Pinpoint the cell where the given text exists, returning its [X, Y] midpoint coordinate. 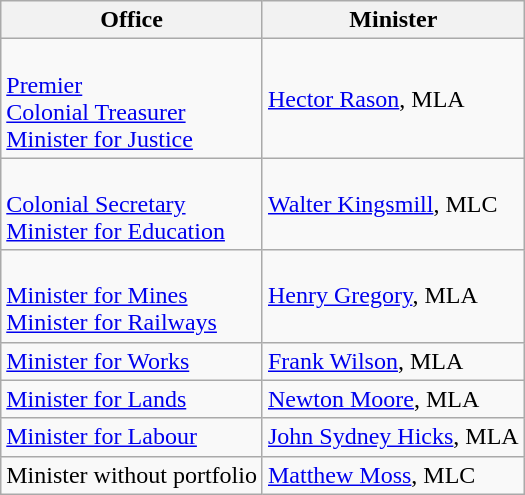
Matthew Moss, MLC [393, 475]
Minister for Labour [132, 437]
Minister for Mines Minister for Railways [132, 296]
Minister without portfolio [132, 475]
Minister [393, 20]
Hector Rason, MLA [393, 98]
John Sydney Hicks, MLA [393, 437]
Newton Moore, MLA [393, 399]
Colonial Secretary Minister for Education [132, 204]
Minister for Works [132, 361]
Premier Colonial Treasurer Minister for Justice [132, 98]
Frank Wilson, MLA [393, 361]
Walter Kingsmill, MLC [393, 204]
Office [132, 20]
Minister for Lands [132, 399]
Henry Gregory, MLA [393, 296]
